Provide the [x, y] coordinate of the cell's center where the given text is located.  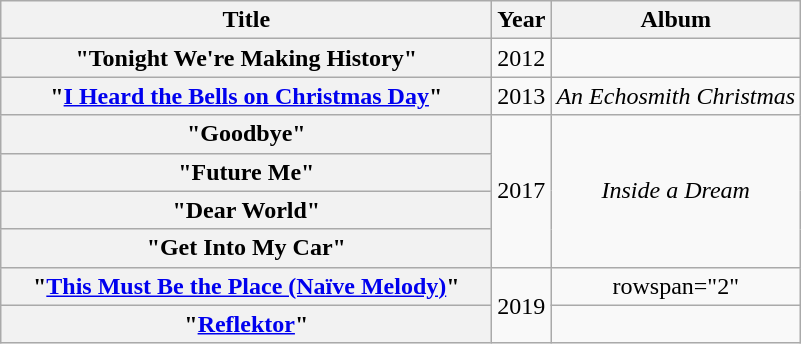
2019 [522, 305]
2013 [522, 96]
"This Must Be the Place (Naïve Melody)" [246, 286]
2012 [522, 58]
Year [522, 20]
Title [246, 20]
rowspan="2" [676, 286]
"Get Into My Car" [246, 248]
"I Heard the Bells on Christmas Day" [246, 96]
"Goodbye" [246, 134]
Album [676, 20]
An Echosmith Christmas [676, 96]
Inside a Dream [676, 191]
"Reflektor" [246, 324]
"Dear World" [246, 210]
"Tonight We're Making History" [246, 58]
"Future Me" [246, 172]
2017 [522, 191]
